Locate the cell with the specified text and output its (x, y) center coordinate. 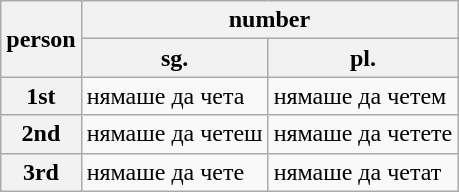
нямаше да чета (174, 96)
pl. (363, 58)
number (270, 20)
нямаше да четем (363, 96)
1st (41, 96)
нямаше да четеш (174, 134)
нямаше да чете (174, 172)
нямаше да четете (363, 134)
3rd (41, 172)
sg. (174, 58)
person (41, 39)
2nd (41, 134)
нямаше да четат (363, 172)
